Return (x, y) of the center of cell containing provided text 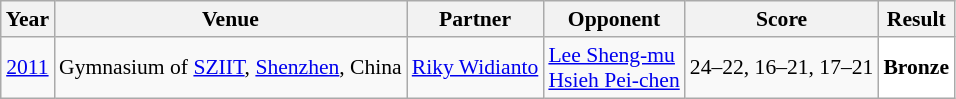
Result (916, 19)
Partner (476, 19)
Lee Sheng-mu Hsieh Pei-chen (614, 68)
Gymnasium of SZIIT, Shenzhen, China (230, 68)
Venue (230, 19)
Opponent (614, 19)
24–22, 16–21, 17–21 (782, 68)
Bronze (916, 68)
Riky Widianto (476, 68)
Year (28, 19)
Score (782, 19)
2011 (28, 68)
